Find where the given text appears and provide that cell's center as (X, Y) coordinate. 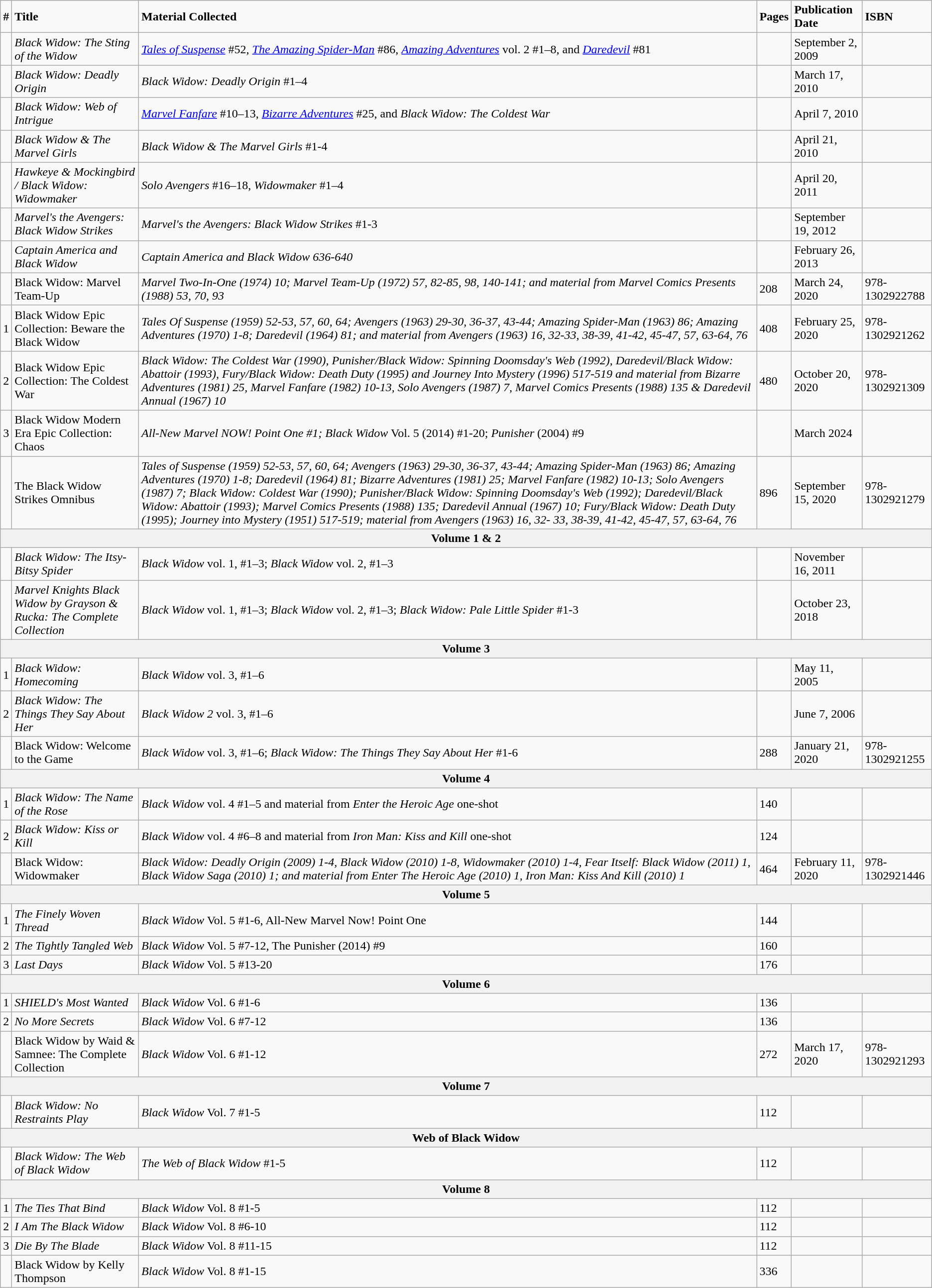
October 23, 2018 (827, 610)
144 (774, 920)
September 19, 2012 (827, 224)
Marvel Fanfare #10–13, Bizarre Adventures #25, and Black Widow: The Coldest War (448, 113)
176 (774, 965)
Black Widow: The Itsy-Bitsy Spider (76, 564)
208 (774, 289)
Hawkeye & Mockingbird / Black Widow: Widowmaker (76, 185)
ISBN (897, 17)
Black Widow Vol. 6 #7-12 (448, 1022)
Black Widow vol. 1, #1–3; Black Widow vol. 2, #1–3 (448, 564)
124 (774, 836)
The Black Widow Strikes Omnibus (76, 492)
Black Widow: Kiss or Kill (76, 836)
May 11, 2005 (827, 675)
Black Widow Vol. 5 #13-20 (448, 965)
Pages (774, 17)
The Tightly Tangled Web (76, 946)
I Am The Black Widow (76, 1227)
No More Secrets (76, 1022)
The Web of Black Widow #1-5 (448, 1164)
March 2024 (827, 433)
November 16, 2011 (827, 564)
Marvel's the Avengers: Black Widow Strikes (76, 224)
Black Widow vol. 3, #1–6 (448, 675)
288 (774, 752)
Die By The Blade (76, 1246)
Publication Date (827, 17)
February 25, 2020 (827, 328)
Web of Black Widow (466, 1138)
978-1302921293 (897, 1054)
Black Widow Vol. 8 #1-5 (448, 1208)
SHIELD's Most Wanted (76, 1003)
March 17, 2020 (827, 1054)
464 (774, 869)
Black Widow Vol. 5 #7-12, The Punisher (2014) #9 (448, 946)
Black Widow vol. 4 #1–5 and material from Enter the Heroic Age one-shot (448, 804)
Title (76, 17)
140 (774, 804)
978-1302921279 (897, 492)
All-New Marvel NOW! Point One #1; Black Widow Vol. 5 (2014) #1-20; Punisher (2004) #9 (448, 433)
April 20, 2011 (827, 185)
Black Widow vol. 4 #6–8 and material from Iron Man: Kiss and Kill one-shot (448, 836)
Volume 4 (466, 778)
Black Widow: Web of Intrigue (76, 113)
Black Widow: The Name of the Rose (76, 804)
978-1302922788 (897, 289)
Captain America and Black Widow (76, 257)
Volume 1 & 2 (466, 538)
Volume 8 (466, 1189)
September 2, 2009 (827, 49)
Black Widow 2 vol. 3, #1–6 (448, 714)
Black Widow Epic Collection: The Coldest War (76, 380)
Black Widow: No Restraints Play (76, 1112)
Black Widow: The Web of Black Widow (76, 1164)
Material Collected (448, 17)
# (6, 17)
978-1302921446 (897, 869)
Black Widow Vol. 8 #6-10 (448, 1227)
Black Widow Vol. 8 #1-15 (448, 1271)
Volume 3 (466, 649)
Black Widow: Welcome to the Game (76, 752)
Volume 5 (466, 894)
978-1302921255 (897, 752)
Black Widow: The Sting of the Widow (76, 49)
April 7, 2010 (827, 113)
Black Widow Vol. 7 #1-5 (448, 1112)
Solo Avengers #16–18, Widowmaker #1–4 (448, 185)
Black Widow Epic Collection: Beware the Black Widow (76, 328)
Volume 6 (466, 984)
480 (774, 380)
Black Widow: Deadly Origin (76, 82)
Marvel Two-In-One (1974) 10; Marvel Team-Up (1972) 57, 82-85, 98, 140-141; and material from Marvel Comics Presents (1988) 53, 70, 93 (448, 289)
Black Widow vol. 1, #1–3; Black Widow vol. 2, #1–3; Black Widow: Pale Little Spider #1-3 (448, 610)
Black Widow Vol. 5 #1-6, All-New Marvel Now! Point One (448, 920)
408 (774, 328)
Black Widow & The Marvel Girls (76, 146)
The Finely Woven Thread (76, 920)
Black Widow: Deadly Origin #1–4 (448, 82)
January 21, 2020 (827, 752)
March 17, 2010 (827, 82)
Black Widow vol. 3, #1–6; Black Widow: The Things They Say About Her #1-6 (448, 752)
Black Widow: Homecoming (76, 675)
Black Widow by Kelly Thompson (76, 1271)
April 21, 2010 (827, 146)
Black Widow: Marvel Team-Up (76, 289)
October 20, 2020 (827, 380)
Volume 7 (466, 1086)
February 26, 2013 (827, 257)
June 7, 2006 (827, 714)
Tales of Suspense #52, The Amazing Spider-Man #86, Amazing Adventures vol. 2 #1–8, and Daredevil #81 (448, 49)
Black Widow Modern Era Epic Collection: Chaos (76, 433)
272 (774, 1054)
September 15, 2020 (827, 492)
978-1302921262 (897, 328)
Black Widow by Waid & Samnee: The Complete Collection (76, 1054)
Black Widow: The Things They Say About Her (76, 714)
978-1302921309 (897, 380)
336 (774, 1271)
Black Widow Vol. 6 #1-12 (448, 1054)
Captain America and Black Widow 636-640 (448, 257)
Marvel's the Avengers: Black Widow Strikes #1-3 (448, 224)
Black Widow Vol. 6 #1-6 (448, 1003)
March 24, 2020 (827, 289)
Black Widow & The Marvel Girls #1-4 (448, 146)
Marvel Knights Black Widow by Grayson & Rucka: The Complete Collection (76, 610)
160 (774, 946)
February 11, 2020 (827, 869)
Black Widow: Widowmaker (76, 869)
The Ties That Bind (76, 1208)
Black Widow Vol. 8 #11-15 (448, 1246)
896 (774, 492)
Last Days (76, 965)
